Detect which cell encompasses the target text, then output its (X, Y) center coordinate. 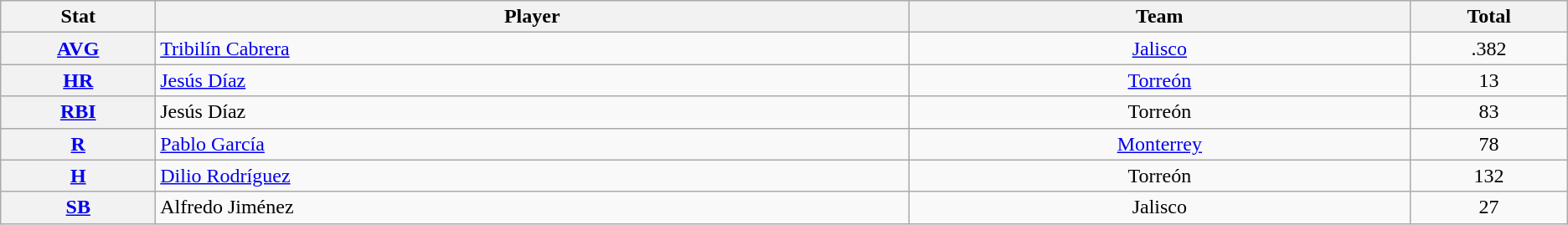
Stat (79, 17)
13 (1489, 80)
R (79, 144)
Team (1159, 17)
Alfredo Jiménez (533, 207)
Monterrey (1159, 144)
Total (1489, 17)
SB (79, 207)
132 (1489, 176)
Player (533, 17)
83 (1489, 112)
78 (1489, 144)
H (79, 176)
HR (79, 80)
RBI (79, 112)
AVG (79, 49)
.382 (1489, 49)
Dilio Rodríguez (533, 176)
Tribilín Cabrera (533, 49)
Pablo García (533, 144)
27 (1489, 207)
